Find where the given text appears and provide that cell's center as [X, Y] coordinate. 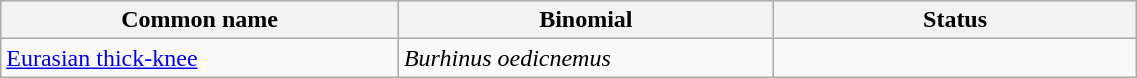
Burhinus oedicnemus [586, 58]
Status [955, 20]
Eurasian thick-knee [200, 58]
Binomial [586, 20]
Common name [200, 20]
